Extract the (x, y) coordinate from the center of the cell holding the provided text.  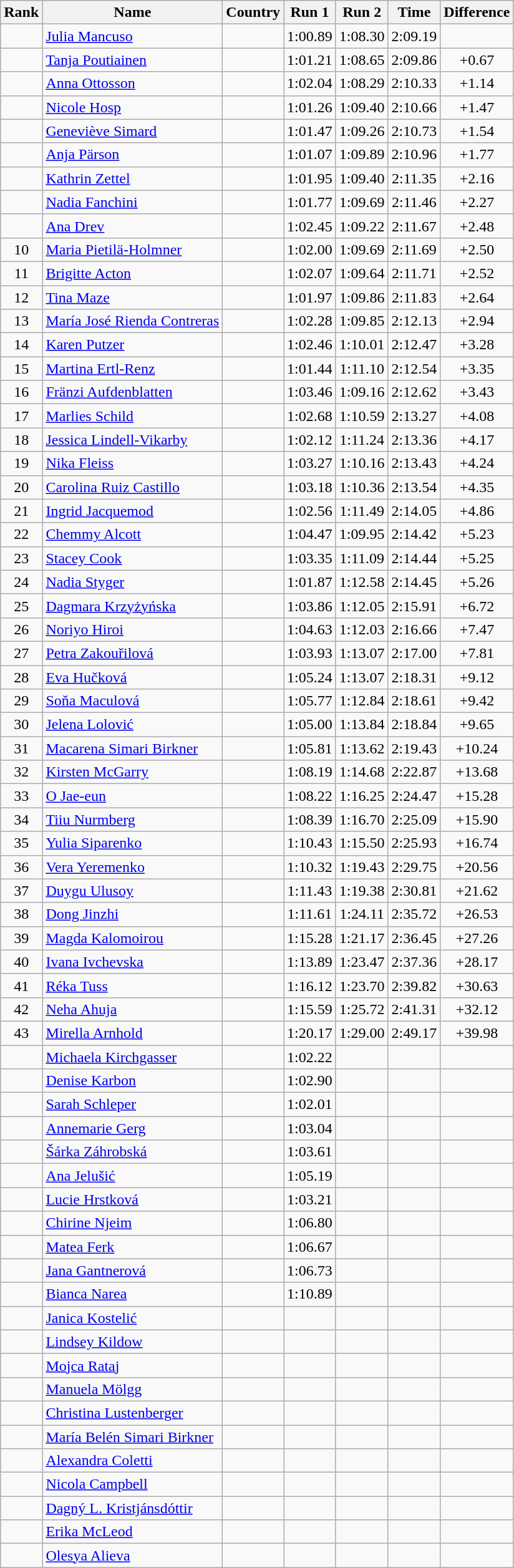
1:09.64 (362, 273)
2:25.93 (414, 843)
1:15.59 (310, 1009)
1:03.04 (310, 1128)
Ana Jelušić (132, 1176)
32 (21, 772)
+0.67 (477, 60)
1:10.59 (362, 416)
2:13.36 (414, 440)
31 (21, 748)
Nicole Hosp (132, 107)
1:10.43 (310, 843)
María José Rienda Contreras (132, 321)
2:14.44 (414, 558)
Marlies Schild (132, 416)
Denise Karbon (132, 1081)
2:10.66 (414, 107)
Time (414, 12)
Olesya Alieva (132, 1556)
+2.27 (477, 202)
1:16.12 (310, 985)
21 (21, 511)
1:13.89 (310, 962)
1:03.86 (310, 606)
2:25.09 (414, 820)
2:37.36 (414, 962)
1:01.97 (310, 298)
19 (21, 463)
1:11.10 (362, 369)
Magda Kalomoirou (132, 938)
1:04.47 (310, 535)
Ivana Ivchevska (132, 962)
+2.50 (477, 249)
+4.86 (477, 511)
+9.42 (477, 701)
+4.08 (477, 416)
1:14.68 (362, 772)
2:41.31 (414, 1009)
2:14.45 (414, 582)
2:16.66 (414, 629)
Michaela Kirchgasser (132, 1057)
Kirsten McGarry (132, 772)
Brigitte Acton (132, 273)
+9.65 (477, 725)
2:22.87 (414, 772)
1:09.22 (362, 226)
1:05.77 (310, 701)
2:11.67 (414, 226)
+27.26 (477, 938)
20 (21, 487)
Stacey Cook (132, 558)
2:24.47 (414, 796)
2:19.43 (414, 748)
1:13.62 (362, 748)
+2.94 (477, 321)
+30.63 (477, 985)
2:11.71 (414, 273)
1:08.39 (310, 820)
Tiiu Nurmberg (132, 820)
28 (21, 677)
38 (21, 914)
+10.24 (477, 748)
33 (21, 796)
1:09.86 (362, 298)
Rank (21, 12)
10 (21, 249)
Yulia Siparenko (132, 843)
2:10.73 (414, 131)
1:08.22 (310, 796)
36 (21, 867)
2:29.75 (414, 867)
1:02.12 (310, 440)
1:02.07 (310, 273)
+5.25 (477, 558)
Réka Tuss (132, 985)
1:03.61 (310, 1152)
+9.12 (477, 677)
Nadia Styger (132, 582)
2:11.69 (414, 249)
1:03.35 (310, 558)
1:10.89 (310, 1294)
2:11.83 (414, 298)
29 (21, 701)
30 (21, 725)
1:08.29 (362, 84)
2:12.47 (414, 345)
Karen Putzer (132, 345)
+7.47 (477, 629)
Tanja Poutiainen (132, 60)
Carolina Ruiz Castillo (132, 487)
16 (21, 392)
Anna Ottosson (132, 84)
+3.43 (477, 392)
1:08.30 (362, 36)
+5.23 (477, 535)
Šárka Záhrobská (132, 1152)
1:12.58 (362, 582)
1:02.22 (310, 1057)
1:06.67 (310, 1247)
Anja Pärson (132, 155)
34 (21, 820)
Dong Jinzhi (132, 914)
1:19.43 (362, 867)
Geneviève Simard (132, 131)
1:25.72 (362, 1009)
+1.77 (477, 155)
2:13.27 (414, 416)
1:01.87 (310, 582)
+2.52 (477, 273)
+5.26 (477, 582)
Jessica Lindell-Vikarby (132, 440)
2:12.13 (414, 321)
Kathrin Zettel (132, 178)
1:11.49 (362, 511)
1:15.50 (362, 843)
2:35.72 (414, 914)
1:01.47 (310, 131)
43 (21, 1033)
Ana Drev (132, 226)
1:08.19 (310, 772)
1:04.63 (310, 629)
Julia Mancuso (132, 36)
Duygu Ulusoy (132, 891)
1:01.26 (310, 107)
2:14.42 (414, 535)
María Belén Simari Birkner (132, 1436)
Dagný L. Kristjánsdóttir (132, 1508)
15 (21, 369)
1:02.04 (310, 84)
14 (21, 345)
1:23.47 (362, 962)
1:05.81 (310, 748)
1:02.01 (310, 1105)
1:20.17 (310, 1033)
+16.74 (477, 843)
1:23.70 (362, 985)
1:03.27 (310, 463)
2:18.84 (414, 725)
37 (21, 891)
Macarena Simari Birkner (132, 748)
1:16.70 (362, 820)
Alexandra Coletti (132, 1461)
2:13.43 (414, 463)
Run 2 (362, 12)
1:02.28 (310, 321)
1:15.28 (310, 938)
1:19.38 (362, 891)
1:02.90 (310, 1081)
2:13.54 (414, 487)
1:03.21 (310, 1199)
Janica Kostelić (132, 1318)
42 (21, 1009)
Petra Zakouřilová (132, 653)
+15.28 (477, 796)
Martina Ertl-Renz (132, 369)
+39.98 (477, 1033)
1:29.00 (362, 1033)
1:06.73 (310, 1270)
2:18.31 (414, 677)
2:10.96 (414, 155)
Mirella Arnhold (132, 1033)
1:11.09 (362, 558)
Country (253, 12)
1:24.11 (362, 914)
26 (21, 629)
+3.35 (477, 369)
+6.72 (477, 606)
1:01.77 (310, 202)
1:01.21 (310, 60)
2:36.45 (414, 938)
Chemmy Alcott (132, 535)
1:02.46 (310, 345)
Manuela Mölgg (132, 1389)
1:12.03 (362, 629)
1:03.18 (310, 487)
Bianca Narea (132, 1294)
35 (21, 843)
Annemarie Gerg (132, 1128)
+1.14 (477, 84)
+20.56 (477, 867)
+4.35 (477, 487)
Lindsey Kildow (132, 1342)
Nadia Fanchini (132, 202)
2:11.46 (414, 202)
Nicola Campbell (132, 1484)
Jelena Lolović (132, 725)
1:03.93 (310, 653)
1:11.43 (310, 891)
2:12.54 (414, 369)
1:00.89 (310, 36)
Lucie Hrstková (132, 1199)
+28.17 (477, 962)
Difference (477, 12)
27 (21, 653)
+21.62 (477, 891)
+13.68 (477, 772)
Sarah Schleper (132, 1105)
2:14.05 (414, 511)
Mojca Rataj (132, 1365)
1:08.65 (362, 60)
Soňa Maculová (132, 701)
1:09.26 (362, 131)
22 (21, 535)
1:01.44 (310, 369)
18 (21, 440)
23 (21, 558)
+1.47 (477, 107)
Jana Gantnerová (132, 1270)
2:17.00 (414, 653)
+3.28 (477, 345)
1:05.19 (310, 1176)
1:10.36 (362, 487)
+7.81 (477, 653)
1:11.61 (310, 914)
+2.48 (477, 226)
24 (21, 582)
1:16.25 (362, 796)
13 (21, 321)
2:39.82 (414, 985)
1:11.24 (362, 440)
1:10.32 (310, 867)
O Jae-eun (132, 796)
1:09.85 (362, 321)
2:09.19 (414, 36)
+1.54 (477, 131)
2:12.62 (414, 392)
1:12.05 (362, 606)
+2.64 (477, 298)
2:10.33 (414, 84)
1:21.17 (362, 938)
2:49.17 (414, 1033)
2:15.91 (414, 606)
+4.17 (477, 440)
Noriyo Hiroi (132, 629)
2:09.86 (414, 60)
1:05.00 (310, 725)
+2.16 (477, 178)
2:11.35 (414, 178)
Nika Fleiss (132, 463)
41 (21, 985)
25 (21, 606)
Fränzi Aufdenblatten (132, 392)
1:02.45 (310, 226)
1:02.68 (310, 416)
+4.24 (477, 463)
1:09.89 (362, 155)
Christina Lustenberger (132, 1413)
2:30.81 (414, 891)
Eva Hučková (132, 677)
17 (21, 416)
1:02.00 (310, 249)
Vera Yeremenko (132, 867)
Erika McLeod (132, 1532)
Neha Ahuja (132, 1009)
12 (21, 298)
Name (132, 12)
2:18.61 (414, 701)
40 (21, 962)
1:09.16 (362, 392)
Matea Ferk (132, 1247)
1:03.46 (310, 392)
1:10.01 (362, 345)
39 (21, 938)
1:13.84 (362, 725)
1:10.16 (362, 463)
11 (21, 273)
1:05.24 (310, 677)
1:12.84 (362, 701)
+15.90 (477, 820)
Dagmara Krzyżyńska (132, 606)
1:01.07 (310, 155)
Ingrid Jacquemod (132, 511)
1:02.56 (310, 511)
Run 1 (310, 12)
1:01.95 (310, 178)
Maria Pietilä-Holmner (132, 249)
Chirine Njeim (132, 1223)
1:09.95 (362, 535)
Tina Maze (132, 298)
+26.53 (477, 914)
+32.12 (477, 1009)
1:06.80 (310, 1223)
